Capture the cell that displays the provided text and extract its (X, Y) central coordinate. 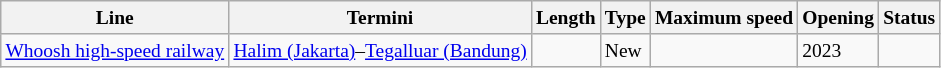
New (625, 50)
Length (566, 18)
Whoosh high-speed railway (115, 50)
2023 (838, 50)
Halim (Jakarta)–Tegalluar (Bandung) (380, 50)
Maximum speed (724, 18)
Type (625, 18)
Line (115, 18)
Opening (838, 18)
Status (910, 18)
Termini (380, 18)
